Identify which cell holds the provided text, then report its [X, Y] central coordinate. 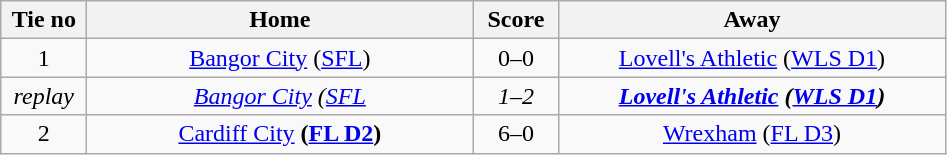
Score [516, 20]
Cardiff City (FL D2) [280, 134]
Away [752, 20]
1–2 [516, 96]
Tie no [44, 20]
0–0 [516, 58]
Wrexham (FL D3) [752, 134]
Bangor City (SFL [280, 96]
Home [280, 20]
2 [44, 134]
6–0 [516, 134]
replay [44, 96]
Bangor City (SFL) [280, 58]
1 [44, 58]
